For the text-containing cell, return its midpoint in [x, y] coordinate format. 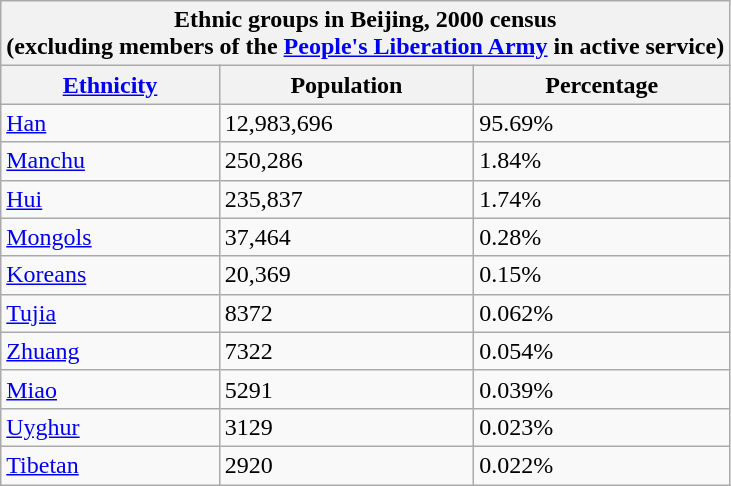
37,464 [346, 237]
Ethnicity [110, 85]
0.054% [602, 351]
Tibetan [110, 465]
Koreans [110, 275]
0.062% [602, 313]
1.74% [602, 199]
20,369 [346, 275]
0.023% [602, 427]
1.84% [602, 161]
2920 [346, 465]
Manchu [110, 161]
Mongols [110, 237]
95.69% [602, 123]
Population [346, 85]
Percentage [602, 85]
8372 [346, 313]
235,837 [346, 199]
7322 [346, 351]
Tujia [110, 313]
Uyghur [110, 427]
0.15% [602, 275]
250,286 [346, 161]
Miao [110, 389]
12,983,696 [346, 123]
0.039% [602, 389]
5291 [346, 389]
Ethnic groups in Beijing, 2000 census(excluding members of the People's Liberation Army in active service) [366, 34]
0.28% [602, 237]
0.022% [602, 465]
Han [110, 123]
Hui [110, 199]
3129 [346, 427]
Zhuang [110, 351]
